Extract the (x, y) coordinate from the center of the cell holding the provided text.  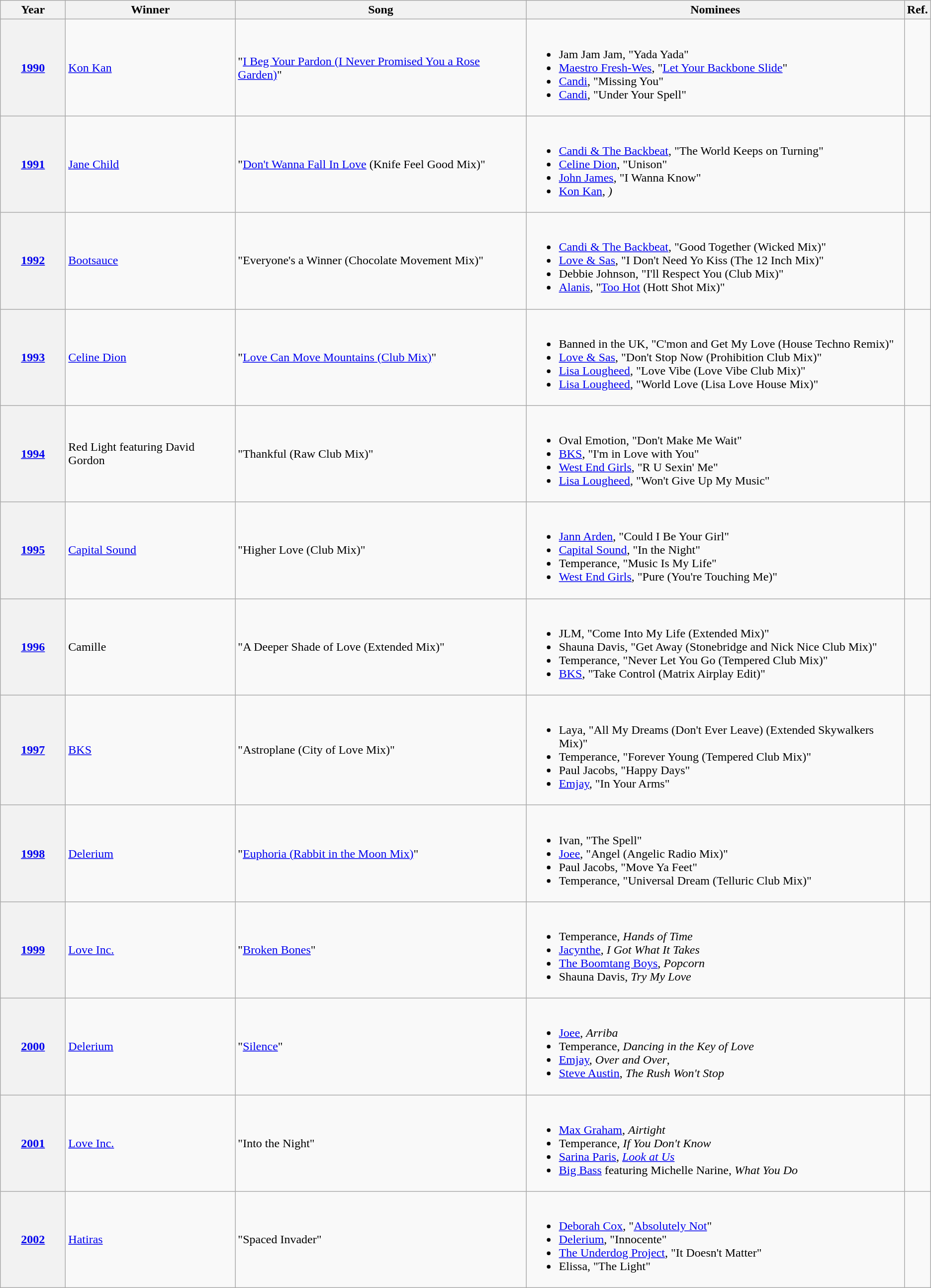
"Higher Love (Club Mix)" (381, 550)
"Broken Bones" (381, 950)
Ivan, "The Spell"Joee, "Angel (Angelic Radio Mix)"Paul Jacobs, "Move Ya Feet"Temperance, "Universal Dream (Telluric Club Mix)" (715, 853)
1992 (33, 261)
Jam Jam Jam, "Yada Yada"Maestro Fresh-Wes, "Let Your Backbone Slide"Candi, "Missing You"Candi, "Under Your Spell" (715, 68)
Celine Dion (150, 357)
2000 (33, 1046)
Kon Kan (150, 68)
Max Graham, AirtightTemperance, If You Don't KnowSarina Paris, Look at UsBig Bass featuring Michelle Narine, What You Do (715, 1143)
1998 (33, 853)
Temperance, Hands of TimeJacynthe, I Got What It TakesThe Boomtang Boys, PopcornShauna Davis, Try My Love (715, 950)
"Thankful (Raw Club Mix)" (381, 454)
"Love Can Move Mountains (Club Mix)" (381, 357)
Hatiras (150, 1240)
Oval Emotion, "Don't Make Me Wait"BKS, "I'm in Love with You"West End Girls, "R U Sexin' Me"Lisa Lougheed, "Won't Give Up My Music" (715, 454)
Bootsauce (150, 261)
1993 (33, 357)
"Everyone's a Winner (Chocolate Movement Mix)" (381, 261)
Red Light featuring David Gordon (150, 454)
1995 (33, 550)
1997 (33, 750)
Camille (150, 647)
Winner (150, 10)
1991 (33, 164)
Nominees (715, 10)
1996 (33, 647)
1994 (33, 454)
Joee, ArribaTemperance, Dancing in the Key of LoveEmjay, Over and Over,Steve Austin, The Rush Won't Stop (715, 1046)
Ref. (917, 10)
Year (33, 10)
"I Beg Your Pardon (I Never Promised You a Rose Garden)" (381, 68)
"Spaced Invader" (381, 1240)
"A Deeper Shade of Love (Extended Mix)" (381, 647)
BKS (150, 750)
Jann Arden, "Could I Be Your Girl"Capital Sound, "In the Night"Temperance, "Music Is My Life"West End Girls, "Pure (You're Touching Me)" (715, 550)
Deborah Cox, "Absolutely Not"Delerium, "Innocente"The Underdog Project, "It Doesn't Matter"Elissa, "The Light" (715, 1240)
2001 (33, 1143)
"Into the Night" (381, 1143)
Song (381, 10)
1999 (33, 950)
"Silence" (381, 1046)
"Euphoria (Rabbit in the Moon Mix)" (381, 853)
1990 (33, 68)
"Astroplane (City of Love Mix)" (381, 750)
Candi & The Backbeat, "The World Keeps on Turning"Celine Dion, "Unison"John James, "I Wanna Know"Kon Kan, ) (715, 164)
"Don't Wanna Fall In Love (Knife Feel Good Mix)" (381, 164)
2002 (33, 1240)
Capital Sound (150, 550)
Jane Child (150, 164)
